Identify which cell holds the provided text, then report its (x, y) central coordinate. 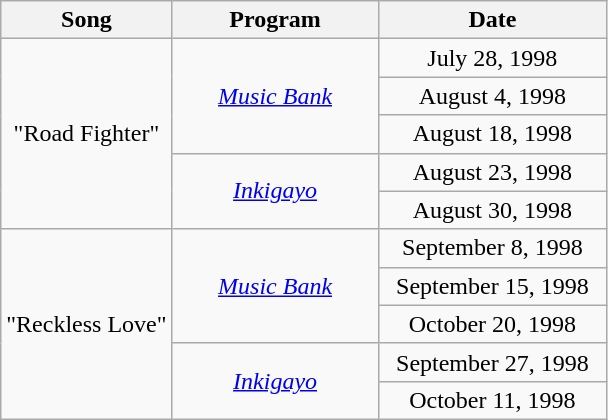
August 23, 1998 (492, 172)
August 4, 1998 (492, 96)
Program (275, 20)
Song (86, 20)
August 30, 1998 (492, 210)
September 27, 1998 (492, 362)
Date (492, 20)
September 15, 1998 (492, 286)
"Road Fighter" (86, 134)
July 28, 1998 (492, 58)
October 11, 1998 (492, 400)
September 8, 1998 (492, 248)
"Reckless Love" (86, 324)
October 20, 1998 (492, 324)
August 18, 1998 (492, 134)
